Scan for the cell matching the given text and deliver its [X, Y] coordinate at center. 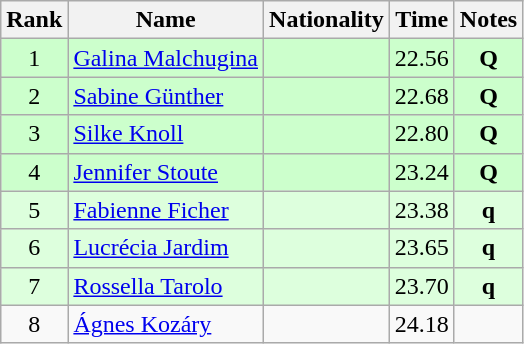
Ágnes Kozáry [166, 324]
22.56 [422, 58]
24.18 [422, 324]
7 [34, 286]
3 [34, 134]
23.65 [422, 248]
22.80 [422, 134]
22.68 [422, 96]
Time [422, 20]
Rossella Tarolo [166, 286]
Notes [488, 20]
6 [34, 248]
Rank [34, 20]
Nationality [327, 20]
23.24 [422, 172]
Galina Malchugina [166, 58]
Sabine Günther [166, 96]
8 [34, 324]
Name [166, 20]
1 [34, 58]
Jennifer Stoute [166, 172]
2 [34, 96]
Silke Knoll [166, 134]
23.38 [422, 210]
5 [34, 210]
Lucrécia Jardim [166, 248]
23.70 [422, 286]
Fabienne Ficher [166, 210]
4 [34, 172]
